Find where the given text appears and provide that cell's center as [X, Y] coordinate. 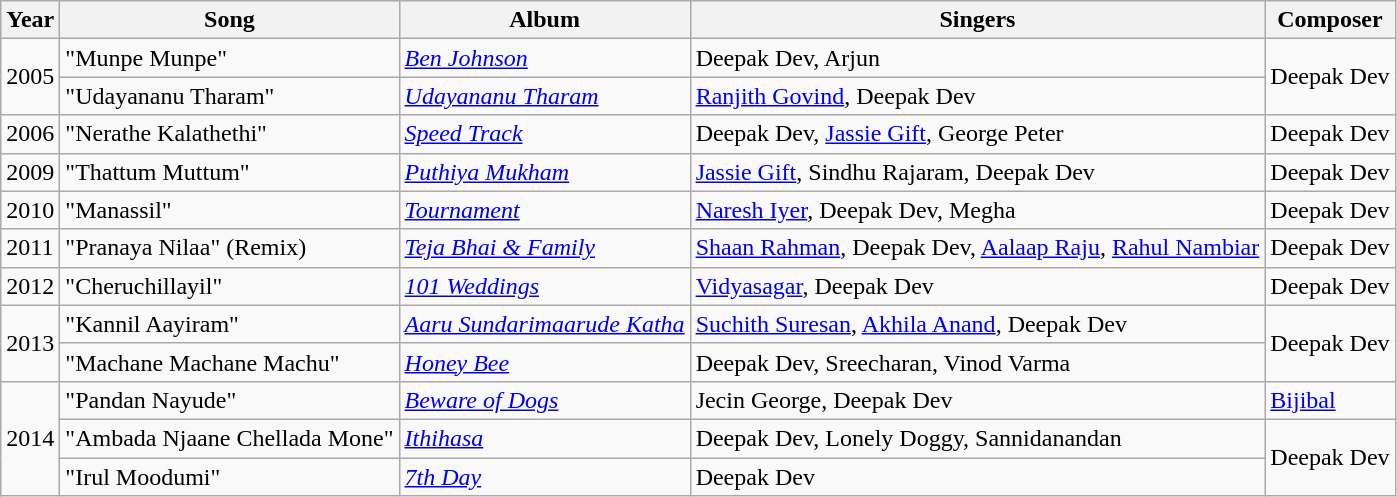
2011 [30, 248]
Song [230, 20]
"Kannil Aayiram" [230, 324]
"Udayananu Tharam" [230, 96]
Jecin George, Deepak Dev [978, 400]
Udayananu Tharam [544, 96]
101 Weddings [544, 286]
Ranjith Govind, Deepak Dev [978, 96]
Bijibal [1330, 400]
Ithihasa [544, 438]
2012 [30, 286]
Tournament [544, 210]
Album [544, 20]
"Nerathe Kalathethi" [230, 134]
Shaan Rahman, Deepak Dev, Aalaap Raju, Rahul Nambiar [978, 248]
Suchith Suresan, Akhila Anand, Deepak Dev [978, 324]
2006 [30, 134]
"Munpe Munpe" [230, 58]
Aaru Sundarimaarude Katha [544, 324]
"Machane Machane Machu" [230, 362]
Naresh Iyer, Deepak Dev, Megha [978, 210]
"Pranaya Nilaa" (Remix) [230, 248]
"Manassil" [230, 210]
Vidyasagar, Deepak Dev [978, 286]
Year [30, 20]
Ben Johnson [544, 58]
2010 [30, 210]
2014 [30, 438]
"Cheruchillayil" [230, 286]
"Irul Moodumi" [230, 477]
Singers [978, 20]
Jassie Gift, Sindhu Rajaram, Deepak Dev [978, 172]
2005 [30, 77]
2013 [30, 343]
Speed Track [544, 134]
Deepak Dev, Jassie Gift, George Peter [978, 134]
Composer [1330, 20]
"Pandan Nayude" [230, 400]
Puthiya Mukham [544, 172]
Honey Bee [544, 362]
Teja Bhai & Family [544, 248]
7th Day [544, 477]
"Ambada Njaane Chellada Mone" [230, 438]
Beware of Dogs [544, 400]
"Thattum Muttum" [230, 172]
2009 [30, 172]
Deepak Dev, Lonely Doggy, Sannidanandan [978, 438]
Deepak Dev, Arjun [978, 58]
Deepak Dev, Sreecharan, Vinod Varma [978, 362]
